Determine the (X, Y) coordinate at the center of the cell enclosing the given text.  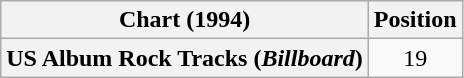
US Album Rock Tracks (Billboard) (185, 58)
Position (415, 20)
19 (415, 58)
Chart (1994) (185, 20)
